Find where the given text appears and provide that cell's center as [x, y] coordinate. 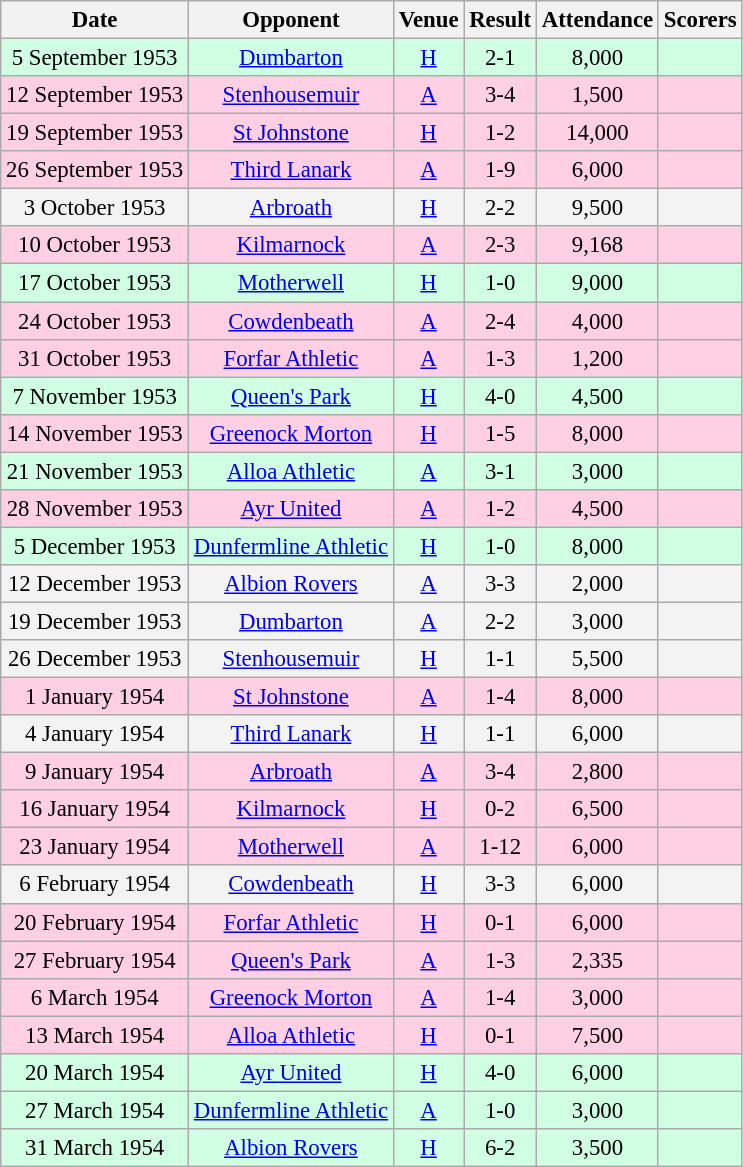
19 December 1953 [95, 621]
9,500 [597, 208]
2,800 [597, 772]
0-2 [500, 809]
14,000 [597, 133]
3-1 [500, 471]
31 March 1954 [95, 1148]
1,500 [597, 95]
1-5 [500, 433]
9,168 [597, 245]
Venue [428, 20]
3,500 [597, 1148]
Attendance [597, 20]
20 March 1954 [95, 1073]
2-1 [500, 58]
6,500 [597, 809]
26 September 1953 [95, 170]
2-3 [500, 245]
9 January 1954 [95, 772]
17 October 1953 [95, 283]
5 December 1953 [95, 546]
Scorers [700, 20]
5 September 1953 [95, 58]
10 October 1953 [95, 245]
7 November 1953 [95, 396]
9,000 [597, 283]
3 October 1953 [95, 208]
26 December 1953 [95, 659]
6 March 1954 [95, 997]
4 January 1954 [95, 734]
2-4 [500, 321]
Result [500, 20]
Date [95, 20]
19 September 1953 [95, 133]
Opponent [292, 20]
14 November 1953 [95, 433]
4,000 [597, 321]
13 March 1954 [95, 1035]
2,335 [597, 960]
5,500 [597, 659]
31 October 1953 [95, 358]
6-2 [500, 1148]
20 February 1954 [95, 922]
1-9 [500, 170]
24 October 1953 [95, 321]
6 February 1954 [95, 885]
23 January 1954 [95, 847]
2,000 [597, 584]
28 November 1953 [95, 509]
12 December 1953 [95, 584]
27 March 1954 [95, 1110]
12 September 1953 [95, 95]
27 February 1954 [95, 960]
1 January 1954 [95, 697]
1-12 [500, 847]
16 January 1954 [95, 809]
21 November 1953 [95, 471]
1,200 [597, 358]
7,500 [597, 1035]
